Identify which cell holds the provided text, then report its (x, y) central coordinate. 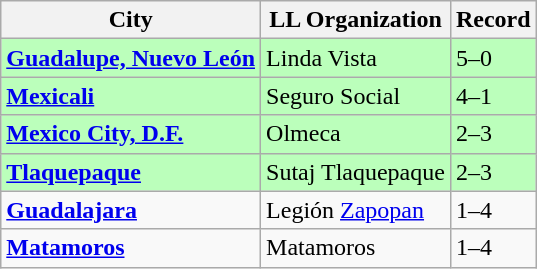
Linda Vista (356, 58)
Guadalajara (131, 210)
Legión Zapopan (356, 210)
Tlaquepaque (131, 172)
Mexicali (131, 96)
5–0 (493, 58)
Sutaj Tlaquepaque (356, 172)
LL Organization (356, 20)
4–1 (493, 96)
City (131, 20)
Seguro Social (356, 96)
Guadalupe, Nuevo León (131, 58)
Olmeca (356, 134)
Mexico City, D.F. (131, 134)
Record (493, 20)
